Find where the given text appears and provide that cell's center as (X, Y) coordinate. 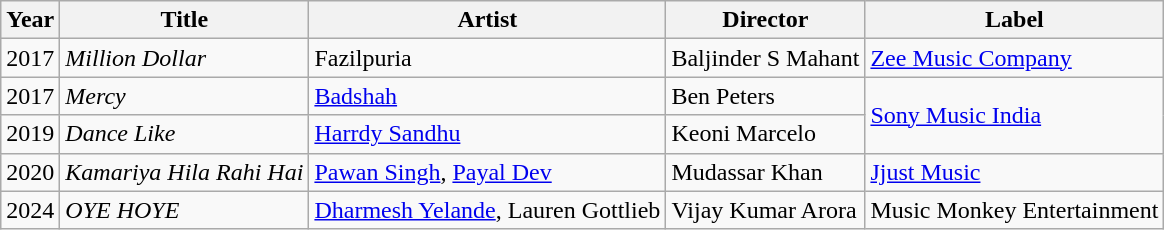
Baljinder S Mahant (766, 58)
Label (1014, 20)
Keoni Marcelo (766, 134)
Pawan Singh, Payal Dev (488, 172)
Dharmesh Yelande, Lauren Gottlieb (488, 210)
Mudassar Khan (766, 172)
2020 (30, 172)
Sony Music India (1014, 115)
Ben Peters (766, 96)
Badshah (488, 96)
Music Monkey Entertainment (1014, 210)
Artist (488, 20)
Title (184, 20)
OYE HOYE (184, 210)
2024 (30, 210)
Jjust Music (1014, 172)
Million Dollar (184, 58)
Mercy (184, 96)
Director (766, 20)
Harrdy Sandhu (488, 134)
Fazilpuria (488, 58)
Vijay Kumar Arora (766, 210)
Year (30, 20)
Zee Music Company (1014, 58)
Dance Like (184, 134)
2019 (30, 134)
Kamariya Hila Rahi Hai (184, 172)
